Extract the [x, y] coordinate from the center of the cell holding the provided text.  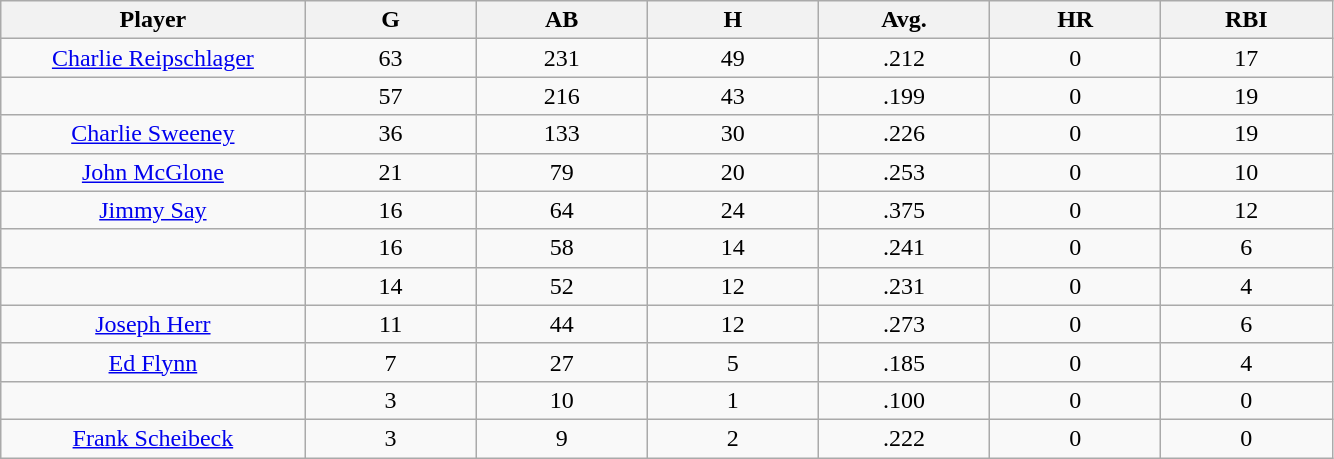
58 [562, 248]
7 [390, 362]
44 [562, 324]
Avg. [904, 20]
36 [390, 134]
.241 [904, 248]
Frank Scheibeck [153, 438]
27 [562, 362]
Joseph Herr [153, 324]
Charlie Reipschlager [153, 58]
79 [562, 172]
30 [732, 134]
.375 [904, 210]
231 [562, 58]
RBI [1246, 20]
.253 [904, 172]
21 [390, 172]
.222 [904, 438]
216 [562, 96]
Player [153, 20]
Charlie Sweeney [153, 134]
17 [1246, 58]
5 [732, 362]
John McGlone [153, 172]
9 [562, 438]
.226 [904, 134]
63 [390, 58]
Jimmy Say [153, 210]
133 [562, 134]
.231 [904, 286]
G [390, 20]
57 [390, 96]
H [732, 20]
.199 [904, 96]
.273 [904, 324]
49 [732, 58]
64 [562, 210]
52 [562, 286]
.185 [904, 362]
Ed Flynn [153, 362]
.212 [904, 58]
43 [732, 96]
AB [562, 20]
HR [1076, 20]
24 [732, 210]
11 [390, 324]
20 [732, 172]
2 [732, 438]
1 [732, 400]
.100 [904, 400]
